Scan for the cell matching the given text and deliver its [x, y] coordinate at center. 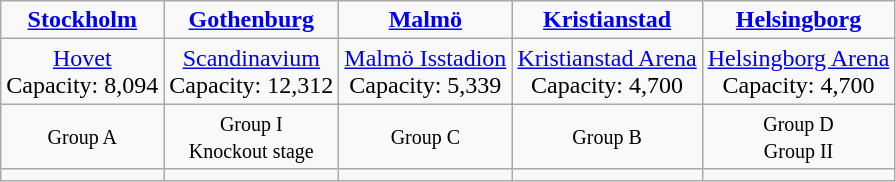
Group B [607, 136]
Helsingborg [798, 20]
ScandinaviumCapacity: 12,312 [252, 72]
Kristianstad ArenaCapacity: 4,700 [607, 72]
Group C [426, 136]
Malmö IsstadionCapacity: 5,339 [426, 72]
Group IKnockout stage [252, 136]
Group A [82, 136]
Kristianstad [607, 20]
HovetCapacity: 8,094 [82, 72]
Gothenburg [252, 20]
Malmö [426, 20]
Stockholm [82, 20]
Helsingborg ArenaCapacity: 4,700 [798, 72]
Group DGroup II [798, 136]
